Detect which cell encompasses the target text, then output its (X, Y) center coordinate. 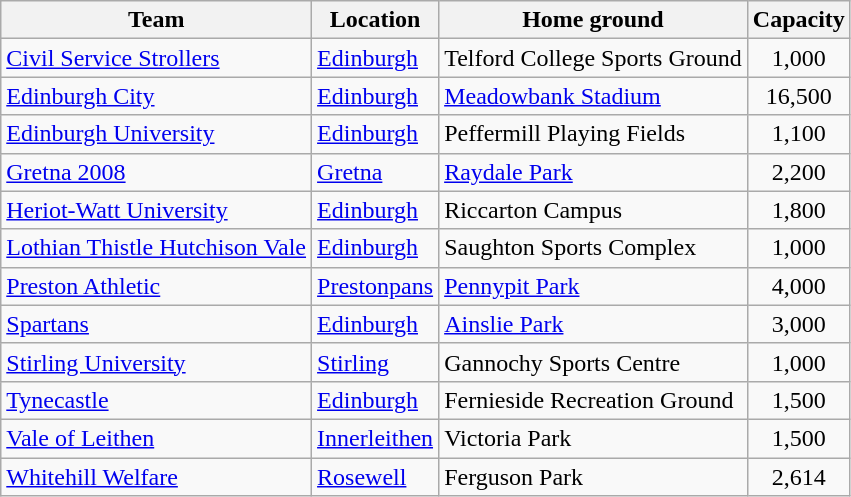
Telford College Sports Ground (594, 58)
16,500 (798, 96)
Stirling University (156, 362)
Civil Service Strollers (156, 58)
Tynecastle (156, 400)
Edinburgh University (156, 134)
Fernieside Recreation Ground (594, 400)
Saughton Sports Complex (594, 248)
Lothian Thistle Hutchison Vale (156, 248)
Prestonpans (376, 286)
Spartans (156, 324)
Raydale Park (594, 172)
Ainslie Park (594, 324)
1,800 (798, 210)
Innerleithen (376, 438)
3,000 (798, 324)
Edinburgh City (156, 96)
Home ground (594, 20)
Team (156, 20)
Victoria Park (594, 438)
Gretna (376, 172)
Gretna 2008 (156, 172)
4,000 (798, 286)
Ferguson Park (594, 477)
Location (376, 20)
Gannochy Sports Centre (594, 362)
Rosewell (376, 477)
Meadowbank Stadium (594, 96)
Vale of Leithen (156, 438)
1,100 (798, 134)
2,200 (798, 172)
Preston Athletic (156, 286)
Heriot-Watt University (156, 210)
Whitehill Welfare (156, 477)
2,614 (798, 477)
Riccarton Campus (594, 210)
Stirling (376, 362)
Pennypit Park (594, 286)
Capacity (798, 20)
Peffermill Playing Fields (594, 134)
